Extract the (x, y) coordinate from the center of the cell holding the provided text.  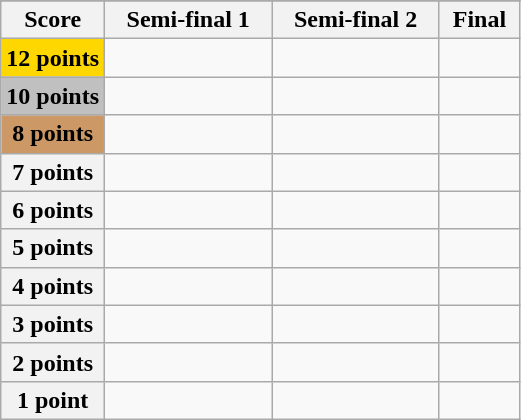
6 points (53, 210)
5 points (53, 248)
10 points (53, 96)
7 points (53, 172)
12 points (53, 58)
3 points (53, 324)
4 points (53, 286)
Final (479, 20)
Score (53, 20)
8 points (53, 134)
2 points (53, 362)
Semi-final 1 (188, 20)
1 point (53, 400)
Semi-final 2 (356, 20)
